Detect which cell encompasses the target text, then output its [x, y] center coordinate. 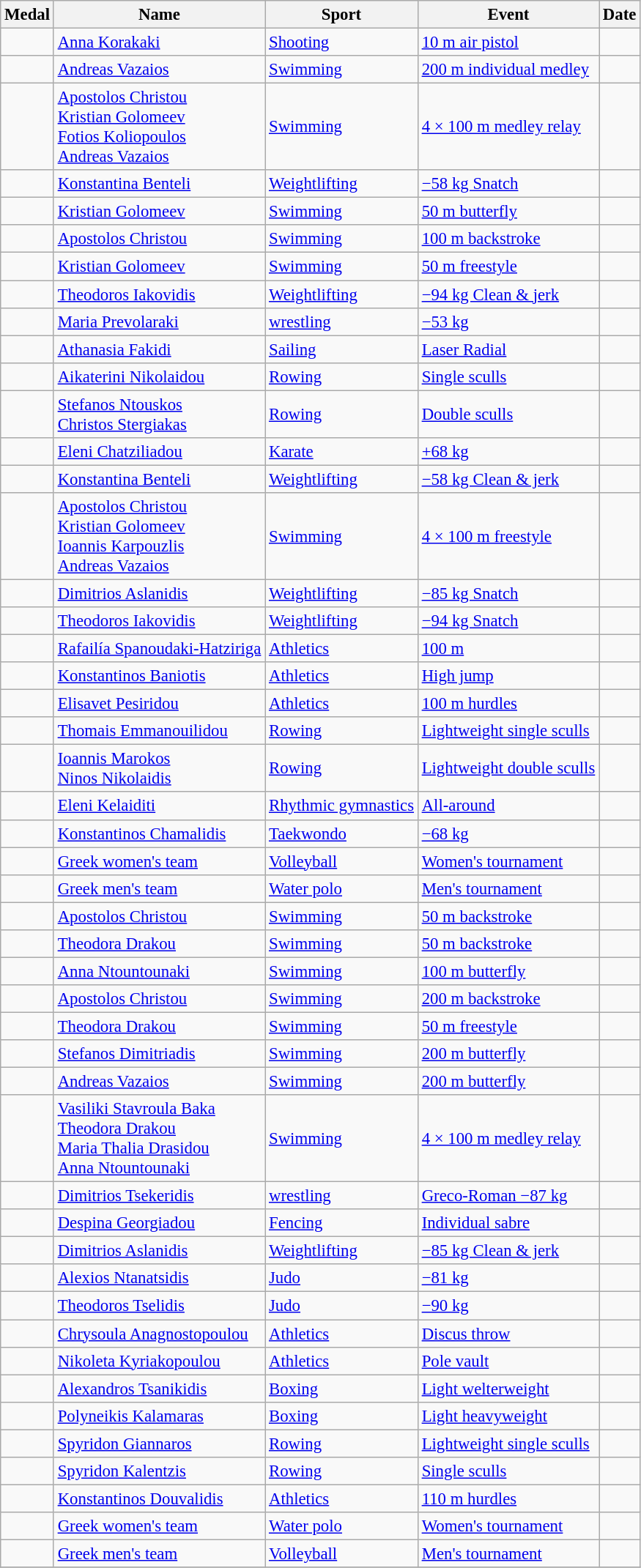
Stefanos NtouskosChristos Stergiakas [159, 415]
Nikoleta Kyriakopoulou [159, 1361]
Athanasia Fakidi [159, 349]
Medal [28, 15]
+68 kg [508, 452]
100 m backstroke [508, 239]
Individual sabre [508, 1223]
Maria Prevolaraki [159, 322]
Apostolos ChristouKristian GolomeevIoannis KarpouzlisAndreas Vazaios [159, 536]
Sport [341, 15]
Discus throw [508, 1334]
Dimitrios Tsekeridis [159, 1196]
−58 kg Snatch [508, 184]
−94 kg Clean & jerk [508, 294]
−85 kg Clean & jerk [508, 1251]
Rafailía Spanoudaki-Hatziriga [159, 649]
Laser Radial [508, 349]
Eleni Kelaiditi [159, 806]
Taekwondo [341, 833]
50 m butterfly [508, 212]
110 m hurdles [508, 1498]
Event [508, 15]
Anna Ntountounaki [159, 971]
Apostolos ChristouKristian GolomeevFotios KoliopoulosAndreas Vazaios [159, 127]
Spyridon Giannaros [159, 1443]
−53 kg [508, 322]
100 m butterfly [508, 971]
Light heavyweight [508, 1416]
−68 kg [508, 833]
Polyneikis Kalamaras [159, 1416]
Aikaterini Nikolaidou [159, 376]
Date [620, 15]
Eleni Chatziliadou [159, 452]
10 m air pistol [508, 42]
Fencing [341, 1223]
Alexandros Tsanikidis [159, 1389]
Anna Korakaki [159, 42]
−90 kg [508, 1306]
Theodoros Tselidis [159, 1306]
Konstantinos Chamalidis [159, 833]
Name [159, 15]
Despina Georgiadou [159, 1223]
200 m backstroke [508, 999]
Thomais Emmanouilidou [159, 731]
Sailing [341, 349]
200 m individual medley [508, 70]
Light welterweight [508, 1389]
Chrysoula Anagnostopoulou [159, 1334]
Stefanos Dimitriadis [159, 1054]
Elisavet Pesiridou [159, 704]
Spyridon Kalentzis [159, 1471]
100 m hurdles [508, 704]
Konstantinos Douvalidis [159, 1498]
Ioannis MarokosNinos Nikolaidis [159, 769]
Pole vault [508, 1361]
Konstantinos Baniotis [159, 676]
−58 kg Clean & jerk [508, 479]
All-around [508, 806]
Shooting [341, 42]
Double sculls [508, 415]
Rhythmic gymnastics [341, 806]
Lightweight double sculls [508, 769]
−81 kg [508, 1278]
Alexios Ntanatsidis [159, 1278]
−85 kg Snatch [508, 593]
−94 kg Snatch [508, 621]
Karate [341, 452]
Greco-Roman −87 kg [508, 1196]
Vasiliki Stavroula BakaTheodora DrakouMaria Thalia DrasidouAnna Ntountounaki [159, 1138]
100 m [508, 649]
High jump [508, 676]
4 × 100 m freestyle [508, 536]
